Extract the (x, y) coordinate from the center of the cell holding the provided text.  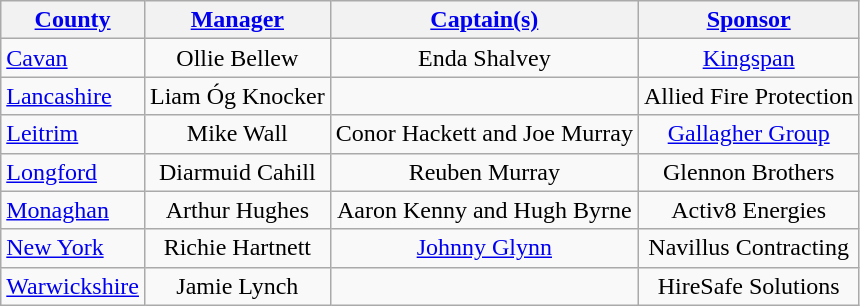
Allied Fire Protection (748, 96)
Captain(s) (484, 20)
Manager (237, 20)
Richie Hartnett (237, 248)
Warwickshire (73, 286)
Reuben Murray (484, 172)
Kingspan (748, 58)
Activ8 Energies (748, 210)
Mike Wall (237, 134)
Navillus Contracting (748, 248)
Arthur Hughes (237, 210)
Liam Óg Knocker (237, 96)
Sponsor (748, 20)
Leitrim (73, 134)
Ollie Bellew (237, 58)
Johnny Glynn (484, 248)
Cavan (73, 58)
Lancashire (73, 96)
Longford (73, 172)
Monaghan (73, 210)
Glennon Brothers (748, 172)
Conor Hackett and Joe Murray (484, 134)
Gallagher Group (748, 134)
HireSafe Solutions (748, 286)
Aaron Kenny and Hugh Byrne (484, 210)
Jamie Lynch (237, 286)
Enda Shalvey (484, 58)
New York (73, 248)
County (73, 20)
Diarmuid Cahill (237, 172)
